Output the [x, y] coordinate of the center of the cell containing the given text.  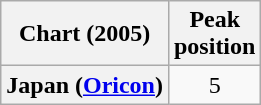
Peakposition [214, 34]
5 [214, 85]
Japan (Oricon) [85, 85]
Chart (2005) [85, 34]
